Locate the cell with the specified text and output its (x, y) center coordinate. 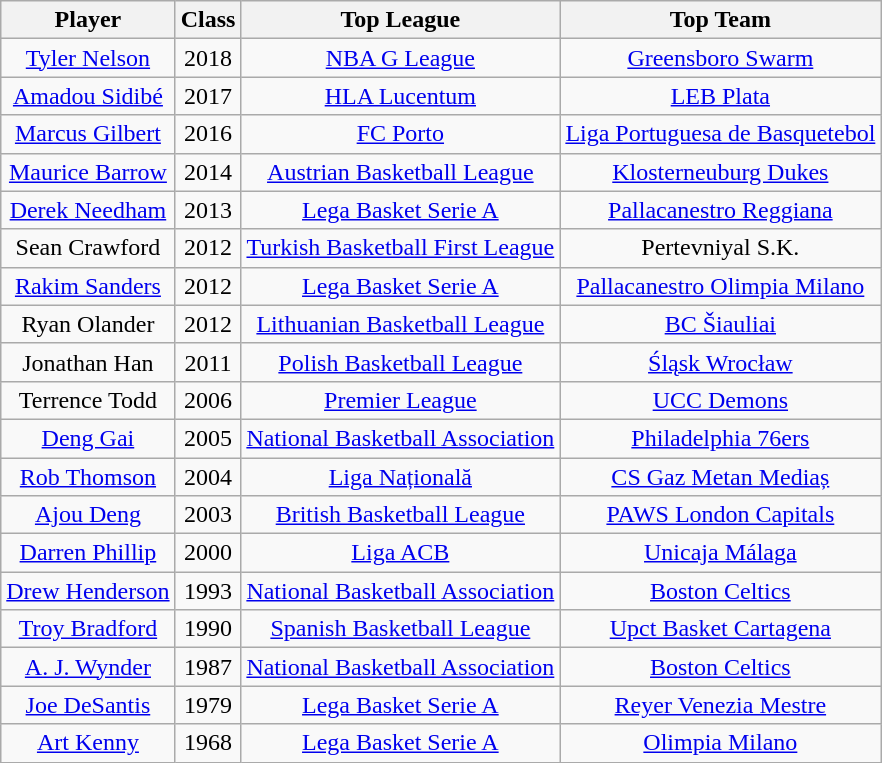
Lithuanian Basketball League (400, 324)
Joe DeSantis (88, 705)
Troy Bradford (88, 629)
1968 (208, 743)
Liga Națională (400, 477)
FC Porto (400, 134)
UCC Demons (720, 400)
Darren Phillip (88, 553)
2013 (208, 210)
Upct Basket Cartagena (720, 629)
2018 (208, 58)
Derek Needham (88, 210)
HLA Lucentum (400, 96)
Śląsk Wrocław (720, 362)
Pertevniyal S.K. (720, 248)
Polish Basketball League (400, 362)
LEB Plata (720, 96)
Marcus Gilbert (88, 134)
Ryan Olander (88, 324)
2017 (208, 96)
1990 (208, 629)
Amadou Sidibé (88, 96)
Greensboro Swarm (720, 58)
1987 (208, 667)
2003 (208, 515)
CS Gaz Metan Mediaș (720, 477)
1979 (208, 705)
Player (88, 20)
Jonathan Han (88, 362)
Austrian Basketball League (400, 172)
NBA G League (400, 58)
2005 (208, 438)
BC Šiauliai (720, 324)
A. J. Wynder (88, 667)
2004 (208, 477)
Rakim Sanders (88, 286)
Sean Crawford (88, 248)
Spanish Basketball League (400, 629)
Pallacanestro Reggiana (720, 210)
Pallacanestro Olimpia Milano (720, 286)
Ajou Deng (88, 515)
Top League (400, 20)
Top Team (720, 20)
Liga ACB (400, 553)
2011 (208, 362)
Class (208, 20)
Liga Portuguesa de Basquetebol (720, 134)
2014 (208, 172)
2016 (208, 134)
Drew Henderson (88, 591)
Terrence Todd (88, 400)
Klosterneuburg Dukes (720, 172)
Olimpia Milano (720, 743)
2006 (208, 400)
Premier League (400, 400)
1993 (208, 591)
Turkish Basketball First League (400, 248)
Art Kenny (88, 743)
Reyer Venezia Mestre (720, 705)
Rob Thomson (88, 477)
British Basketball League (400, 515)
Unicaja Málaga (720, 553)
PAWS London Capitals (720, 515)
Philadelphia 76ers (720, 438)
Tyler Nelson (88, 58)
2000 (208, 553)
Deng Gai (88, 438)
Maurice Barrow (88, 172)
